From the cell containing the given text, extract its center point as (X, Y) coordinate. 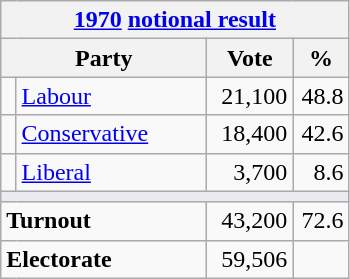
Labour (112, 96)
59,506 (250, 259)
1970 notional result (175, 20)
Party (104, 58)
Liberal (112, 172)
72.6 (321, 221)
Conservative (112, 134)
43,200 (250, 221)
% (321, 58)
Turnout (104, 221)
Electorate (104, 259)
Vote (250, 58)
42.6 (321, 134)
8.6 (321, 172)
3,700 (250, 172)
21,100 (250, 96)
18,400 (250, 134)
48.8 (321, 96)
